Extract the [X, Y] coordinate from the center of the cell holding the provided text.  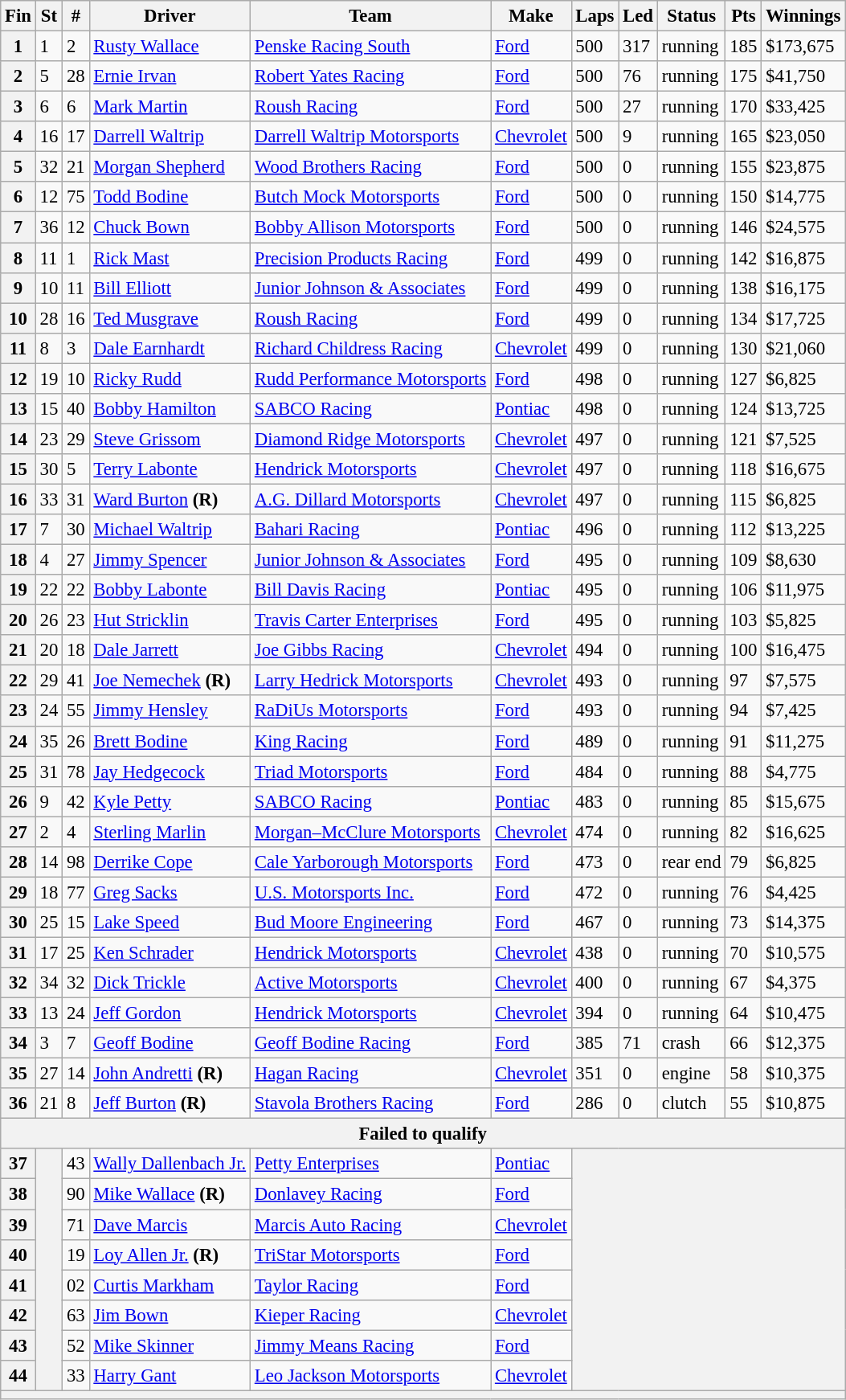
Rick Mast [170, 258]
$23,875 [803, 167]
Bobby Labonte [170, 590]
Jay Hedgecock [170, 772]
79 [744, 862]
88 [744, 772]
Jimmy Hensley [170, 711]
$7,525 [803, 439]
146 [744, 227]
Leo Jackson Motorsports [370, 1376]
78 [76, 772]
Morgan–McClure Motorsports [370, 832]
Failed to qualify [423, 1134]
02 [76, 1285]
crash [691, 1043]
73 [744, 923]
A.G. Dillard Motorsports [370, 499]
$23,050 [803, 137]
Mark Martin [170, 107]
Loy Allen Jr. (R) [170, 1255]
38 [18, 1194]
Taylor Racing [370, 1285]
Robert Yates Racing [370, 76]
$16,675 [803, 469]
Team [370, 16]
Harry Gant [170, 1376]
$16,625 [803, 832]
90 [76, 1194]
Jeff Burton (R) [170, 1103]
TriStar Motorsports [370, 1255]
$10,575 [803, 952]
Penske Racing South [370, 47]
Bobby Hamilton [170, 409]
484 [595, 772]
$10,475 [803, 1013]
Sterling Marlin [170, 832]
85 [744, 801]
# [76, 16]
39 [18, 1225]
Morgan Shepherd [170, 167]
Bobby Allison Motorsports [370, 227]
$10,875 [803, 1103]
Bill Elliott [170, 288]
Bud Moore Engineering [370, 923]
Travis Carter Enterprises [370, 620]
37 [18, 1165]
106 [744, 590]
engine [691, 1074]
$12,375 [803, 1043]
66 [744, 1043]
394 [595, 1013]
$173,675 [803, 47]
Wally Dallenbach Jr. [170, 1165]
$10,375 [803, 1074]
474 [595, 832]
473 [595, 862]
Brett Bodine [170, 741]
494 [595, 650]
Todd Bodine [170, 197]
Steve Grissom [170, 439]
130 [744, 348]
$14,775 [803, 197]
$7,425 [803, 711]
Curtis Markham [170, 1285]
400 [595, 983]
Richard Childress Racing [370, 348]
496 [595, 530]
Dave Marcis [170, 1225]
67 [744, 983]
77 [76, 892]
$11,275 [803, 741]
351 [595, 1074]
185 [744, 47]
Status [691, 16]
$4,425 [803, 892]
Geoff Bodine Racing [370, 1043]
Precision Products Racing [370, 258]
Led [638, 16]
Jeff Gordon [170, 1013]
438 [595, 952]
Petty Enterprises [370, 1165]
Bill Davis Racing [370, 590]
Donlavey Racing [370, 1194]
134 [744, 318]
$41,750 [803, 76]
124 [744, 409]
Hut Stricklin [170, 620]
Marcis Auto Racing [370, 1225]
489 [595, 741]
Fin [18, 16]
$4,375 [803, 983]
142 [744, 258]
clutch [691, 1103]
Darrell Waltrip Motorsports [370, 137]
103 [744, 620]
63 [76, 1315]
Joe Gibbs Racing [370, 650]
John Andretti (R) [170, 1074]
$24,575 [803, 227]
98 [76, 862]
75 [76, 197]
94 [744, 711]
115 [744, 499]
King Racing [370, 741]
Make [531, 16]
rear end [691, 862]
467 [595, 923]
$11,975 [803, 590]
385 [595, 1043]
Ernie Irvan [170, 76]
Mike Skinner [170, 1345]
$5,825 [803, 620]
Geoff Bodine [170, 1043]
$13,225 [803, 530]
Driver [170, 16]
70 [744, 952]
Rudd Performance Motorsports [370, 379]
Ward Burton (R) [170, 499]
Jimmy Means Racing [370, 1345]
U.S. Motorsports Inc. [370, 892]
$15,675 [803, 801]
121 [744, 439]
Hagan Racing [370, 1074]
109 [744, 560]
Kyle Petty [170, 801]
Terry Labonte [170, 469]
317 [638, 47]
127 [744, 379]
St [48, 16]
$14,375 [803, 923]
Rusty Wallace [170, 47]
170 [744, 107]
155 [744, 167]
Larry Hedrick Motorsports [370, 681]
Dick Trickle [170, 983]
Michael Waltrip [170, 530]
$8,630 [803, 560]
Diamond Ridge Motorsports [370, 439]
44 [18, 1376]
286 [595, 1103]
Ken Schrader [170, 952]
Derrike Cope [170, 862]
150 [744, 197]
Joe Nemechek (R) [170, 681]
$4,775 [803, 772]
Ted Musgrave [170, 318]
97 [744, 681]
$21,060 [803, 348]
Ricky Rudd [170, 379]
$16,875 [803, 258]
Butch Mock Motorsports [370, 197]
Darrell Waltrip [170, 137]
Kieper Racing [370, 1315]
118 [744, 469]
100 [744, 650]
Dale Earnhardt [170, 348]
RaDiUs Motorsports [370, 711]
Dale Jarrett [170, 650]
Pts [744, 16]
Mike Wallace (R) [170, 1194]
$33,425 [803, 107]
$7,575 [803, 681]
483 [595, 801]
91 [744, 741]
58 [744, 1074]
112 [744, 530]
175 [744, 76]
Wood Brothers Racing [370, 167]
$16,475 [803, 650]
$16,175 [803, 288]
82 [744, 832]
Laps [595, 16]
52 [76, 1345]
Jimmy Spencer [170, 560]
Active Motorsports [370, 983]
Chuck Bown [170, 227]
Triad Motorsports [370, 772]
472 [595, 892]
$17,725 [803, 318]
138 [744, 288]
165 [744, 137]
Stavola Brothers Racing [370, 1103]
Cale Yarborough Motorsports [370, 862]
Lake Speed [170, 923]
Jim Bown [170, 1315]
Bahari Racing [370, 530]
$13,725 [803, 409]
Greg Sacks [170, 892]
Winnings [803, 16]
64 [744, 1013]
